Capture the cell that displays the provided text and extract its (X, Y) central coordinate. 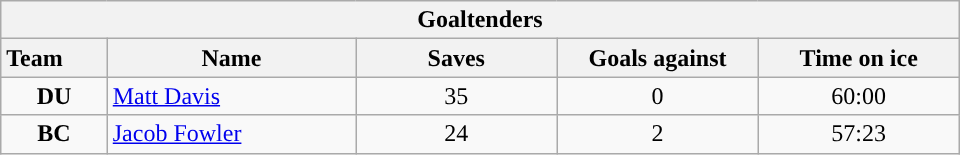
BC (54, 134)
Team (54, 58)
Time on ice (858, 58)
Matt Davis (232, 96)
Goaltenders (480, 20)
Jacob Fowler (232, 134)
2 (658, 134)
0 (658, 96)
Name (232, 58)
57:23 (858, 134)
DU (54, 96)
60:00 (858, 96)
35 (456, 96)
Goals against (658, 58)
24 (456, 134)
Saves (456, 58)
